For the text-containing cell, return its midpoint in [X, Y] coordinate format. 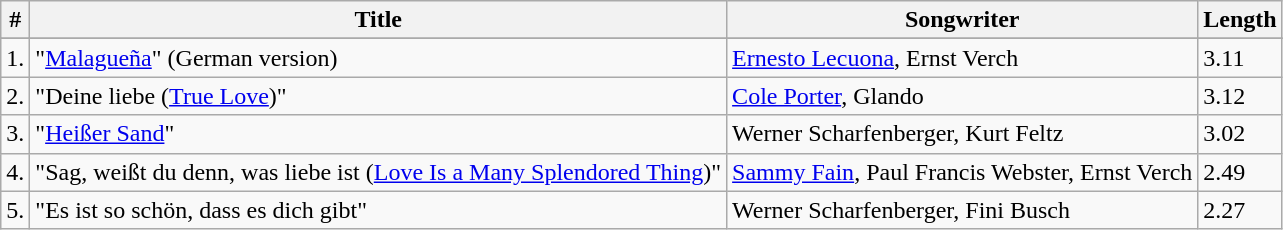
Werner Scharfenberger, Kurt Feltz [962, 134]
2. [16, 96]
"Deine liebe (True Love)" [378, 96]
Werner Scharfenberger, Fini Busch [962, 210]
Cole Porter, Glando [962, 96]
3.12 [1240, 96]
1. [16, 58]
"Malagueña" (German version) [378, 58]
4. [16, 172]
"Heißer Sand" [378, 134]
Title [378, 20]
2.27 [1240, 210]
# [16, 20]
3.02 [1240, 134]
Length [1240, 20]
Ernesto Lecuona, Ernst Verch [962, 58]
3. [16, 134]
Sammy Fain, Paul Francis Webster, Ernst Verch [962, 172]
"Sag, weißt du denn, was liebe ist (Love Is a Many Splendored Thing)" [378, 172]
"Es ist so schön, dass es dich gibt" [378, 210]
2.49 [1240, 172]
Songwriter [962, 20]
5. [16, 210]
3.11 [1240, 58]
